Scan for the cell matching the given text and deliver its [X, Y] coordinate at center. 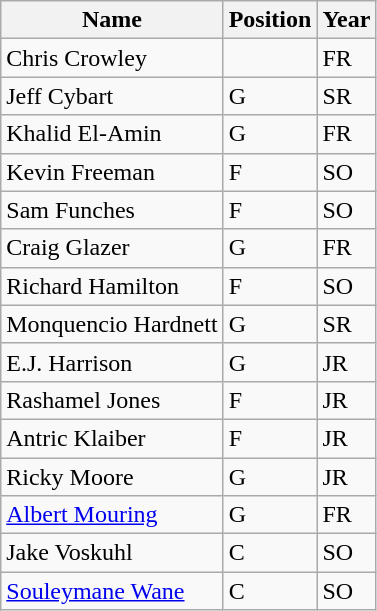
Name [112, 20]
Craig Glazer [112, 248]
Year [346, 20]
Kevin Freeman [112, 172]
Jake Voskuhl [112, 553]
Ricky Moore [112, 477]
Monquencio Hardnett [112, 324]
Souleymane Wane [112, 591]
Richard Hamilton [112, 286]
Khalid El-Amin [112, 134]
Chris Crowley [112, 58]
Position [270, 20]
Sam Funches [112, 210]
Rashamel Jones [112, 400]
Antric Klaiber [112, 438]
Albert Mouring [112, 515]
E.J. Harrison [112, 362]
Jeff Cybart [112, 96]
